Extract the [X, Y] coordinate from the center of the cell holding the provided text.  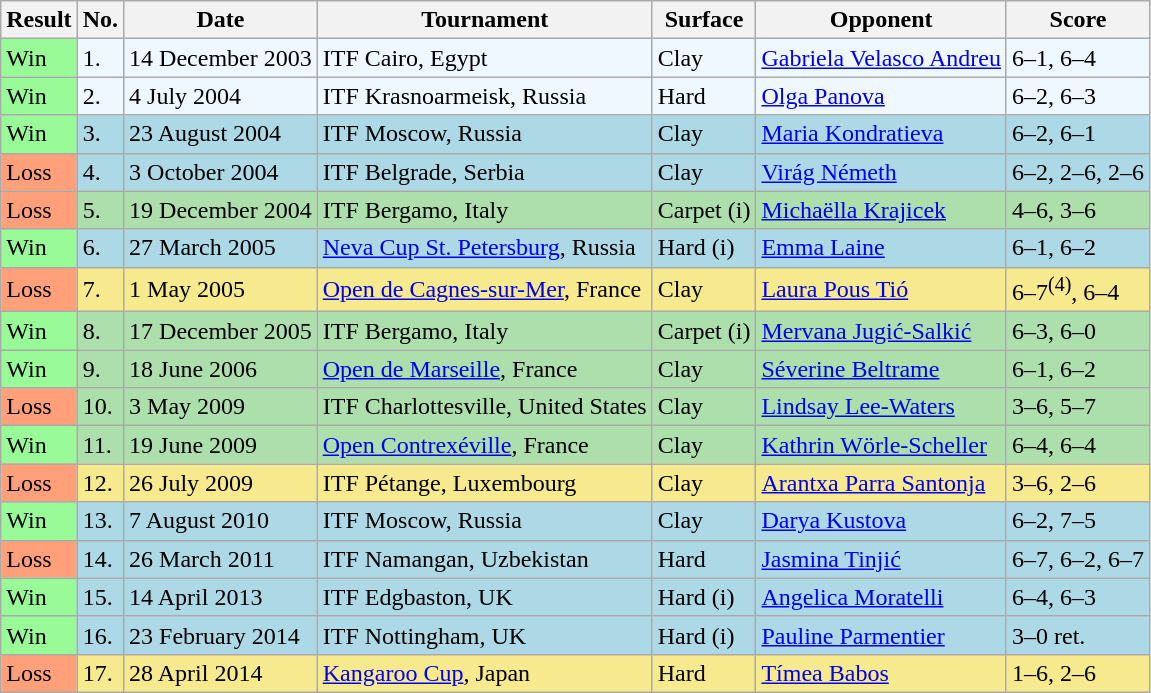
19 June 2009 [221, 445]
ITF Nottingham, UK [484, 635]
6–2, 6–1 [1078, 134]
3–6, 5–7 [1078, 407]
6–7, 6–2, 6–7 [1078, 559]
4. [100, 172]
1. [100, 58]
15. [100, 597]
Darya Kustova [882, 521]
Kathrin Wörle-Scheller [882, 445]
4–6, 3–6 [1078, 210]
3 October 2004 [221, 172]
Surface [704, 20]
5. [100, 210]
6–2, 6–3 [1078, 96]
Maria Kondratieva [882, 134]
ITF Edgbaston, UK [484, 597]
11. [100, 445]
7 August 2010 [221, 521]
6–2, 2–6, 2–6 [1078, 172]
Tournament [484, 20]
3. [100, 134]
Mervana Jugić-Salkić [882, 331]
8. [100, 331]
23 February 2014 [221, 635]
12. [100, 483]
6–4, 6–3 [1078, 597]
23 August 2004 [221, 134]
Score [1078, 20]
Jasmina Tinjić [882, 559]
Date [221, 20]
26 March 2011 [221, 559]
6–2, 7–5 [1078, 521]
Virág Németh [882, 172]
17. [100, 673]
Result [39, 20]
Pauline Parmentier [882, 635]
Olga Panova [882, 96]
6–4, 6–4 [1078, 445]
7. [100, 290]
6–3, 6–0 [1078, 331]
4 July 2004 [221, 96]
17 December 2005 [221, 331]
ITF Namangan, Uzbekistan [484, 559]
ITF Cairo, Egypt [484, 58]
ITF Belgrade, Serbia [484, 172]
Kangaroo Cup, Japan [484, 673]
14 December 2003 [221, 58]
No. [100, 20]
6. [100, 248]
Laura Pous Tió [882, 290]
Arantxa Parra Santonja [882, 483]
3–0 ret. [1078, 635]
Michaëlla Krajicek [882, 210]
Tímea Babos [882, 673]
ITF Krasnoarmeisk, Russia [484, 96]
26 July 2009 [221, 483]
19 December 2004 [221, 210]
Gabriela Velasco Andreu [882, 58]
10. [100, 407]
Open de Cagnes-sur-Mer, France [484, 290]
Neva Cup St. Petersburg, Russia [484, 248]
13. [100, 521]
3 May 2009 [221, 407]
1 May 2005 [221, 290]
16. [100, 635]
Lindsay Lee-Waters [882, 407]
ITF Pétange, Luxembourg [484, 483]
28 April 2014 [221, 673]
Emma Laine [882, 248]
Séverine Beltrame [882, 369]
ITF Charlottesville, United States [484, 407]
2. [100, 96]
14 April 2013 [221, 597]
Angelica Moratelli [882, 597]
9. [100, 369]
18 June 2006 [221, 369]
Open Contrexéville, France [484, 445]
1–6, 2–6 [1078, 673]
6–1, 6–4 [1078, 58]
Opponent [882, 20]
14. [100, 559]
Open de Marseille, France [484, 369]
3–6, 2–6 [1078, 483]
27 March 2005 [221, 248]
6–7(4), 6–4 [1078, 290]
